For the text-containing cell, return its midpoint in [x, y] coordinate format. 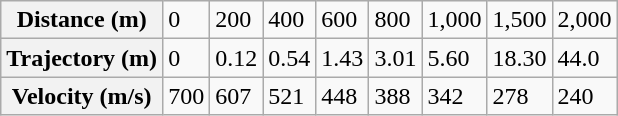
800 [396, 20]
600 [342, 20]
0.54 [290, 58]
200 [236, 20]
240 [584, 96]
Distance (m) [82, 20]
0.12 [236, 58]
700 [186, 96]
448 [342, 96]
2,000 [584, 20]
Velocity (m/s) [82, 96]
1,000 [454, 20]
1,500 [520, 20]
18.30 [520, 58]
5.60 [454, 58]
44.0 [584, 58]
3.01 [396, 58]
Trajectory (m) [82, 58]
1.43 [342, 58]
388 [396, 96]
342 [454, 96]
400 [290, 20]
521 [290, 96]
278 [520, 96]
607 [236, 96]
